Determine the [x, y] coordinate at the center of the cell enclosing the given text.  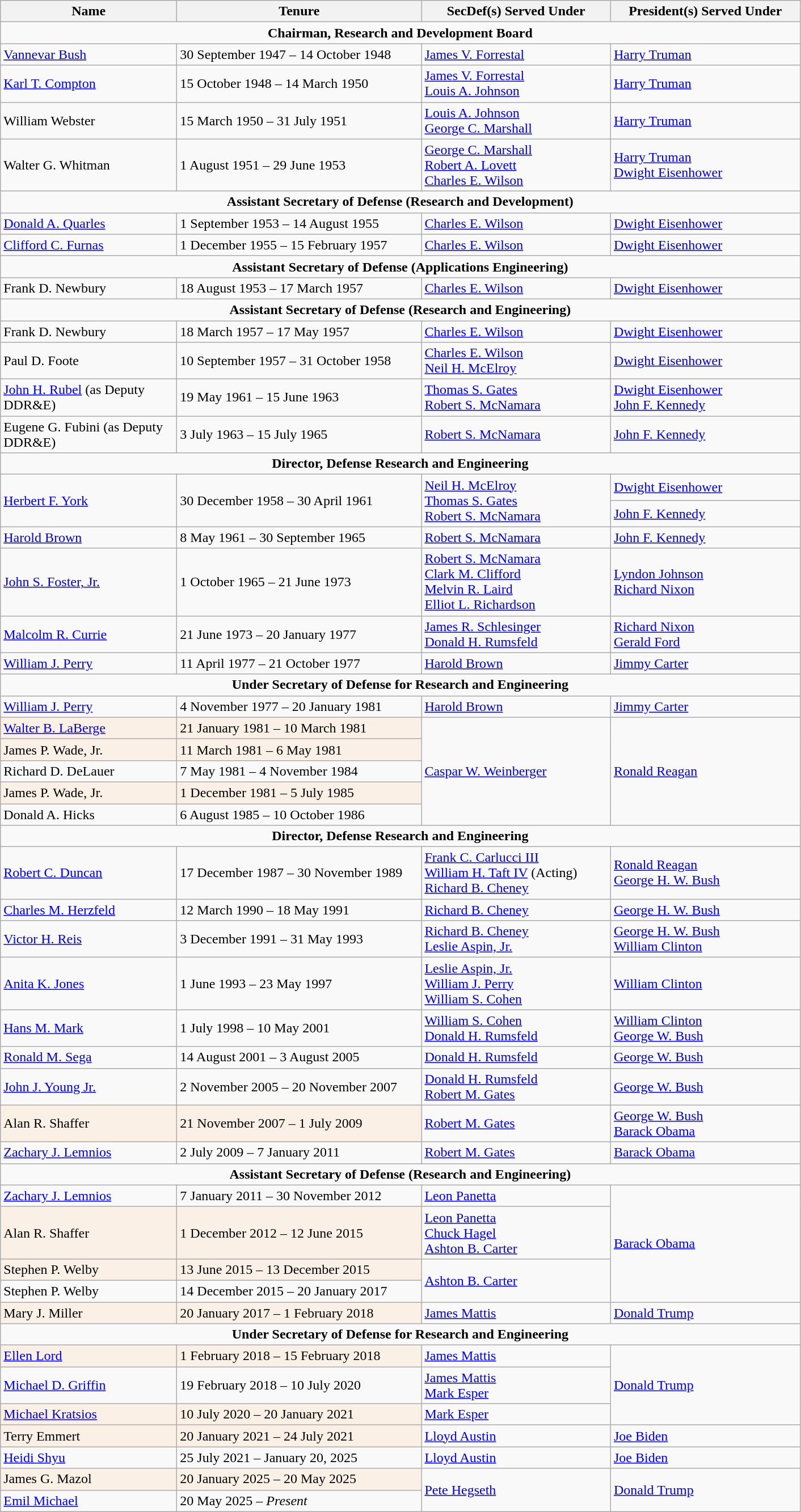
Louis A. Johnson George C. Marshall [516, 120]
30 September 1947 – 14 October 1948 [300, 54]
John J. Young Jr. [88, 1086]
Ellen Lord [88, 1356]
10 September 1957 – 31 October 1958 [300, 361]
Mary J. Miller [88, 1312]
3 July 1963 – 15 July 1965 [300, 434]
Assistant Secretary of Defense (Research and Development) [401, 202]
30 December 1958 – 30 April 1961 [300, 501]
18 March 1957 – 17 May 1957 [300, 332]
Eugene G. Fubini (as Deputy DDR&E) [88, 434]
15 March 1950 – 31 July 1951 [300, 120]
Leon Panetta Chuck Hagel Ashton B. Carter [516, 1233]
Terry Emmert [88, 1436]
Donald A. Hicks [88, 815]
George H. W. Bush [705, 910]
18 August 1953 – 17 March 1957 [300, 288]
Leslie Aspin, Jr. William J. Perry William S. Cohen [516, 984]
Donald H. Rumsfeld [516, 1057]
Victor H. Reis [88, 939]
William Clinton George W. Bush [705, 1028]
Malcolm R. Currie [88, 634]
Richard Nixon Gerald Ford [705, 634]
19 February 2018 – 10 July 2020 [300, 1386]
Walter B. LaBerge [88, 728]
1 September 1953 – 14 August 1955 [300, 223]
13 June 2015 – 13 December 2015 [300, 1269]
Richard D. DeLauer [88, 771]
Paul D. Foote [88, 361]
20 January 2021 – 24 July 2021 [300, 1436]
1 October 1965 – 21 June 1973 [300, 582]
Anita K. Jones [88, 984]
Ashton B. Carter [516, 1280]
4 November 1977 – 20 January 1981 [300, 706]
Ronald Reagan [705, 771]
Chairman, Research and Development Board [401, 33]
17 December 1987 – 30 November 1989 [300, 873]
8 May 1961 – 30 September 1965 [300, 537]
James V. Forrestal [516, 54]
James Mattis Mark Esper [516, 1386]
Karl T. Compton [88, 84]
21 November 2007 – 1 July 2009 [300, 1124]
1 February 2018 – 15 February 2018 [300, 1356]
James G. Mazol [88, 1479]
Michael D. Griffin [88, 1386]
Ronald Reagan George H. W. Bush [705, 873]
2 July 2009 – 7 January 2011 [300, 1153]
Richard B. Cheney Leslie Aspin, Jr. [516, 939]
10 July 2020 – 20 January 2021 [300, 1414]
Dwight Eisenhower John F. Kennedy [705, 398]
President(s) Served Under [705, 11]
SecDef(s) Served Under [516, 11]
20 January 2017 – 1 February 2018 [300, 1312]
20 May 2025 – Present [300, 1501]
Heidi Shyu [88, 1458]
Caspar W. Weinberger [516, 771]
Herbert F. York [88, 501]
Robert S. McNamara Clark M. Clifford Melvin R. Laird Elliot L. Richardson [516, 582]
11 April 1977 – 21 October 1977 [300, 663]
Frank C. Carlucci III William H. Taft IV (Acting) Richard B. Cheney [516, 873]
Name [88, 11]
Tenure [300, 11]
25 July 2021 – January 20, 2025 [300, 1458]
Pete Hegseth [516, 1490]
George C. Marshall Robert A. Lovett Charles E. Wilson [516, 165]
7 May 1981 – 4 November 1984 [300, 771]
William S. Cohen Donald H. Rumsfeld [516, 1028]
14 December 2015 – 20 January 2017 [300, 1291]
John H. Rubel (as Deputy DDR&E) [88, 398]
William Webster [88, 120]
Vannevar Bush [88, 54]
21 June 1973 – 20 January 1977 [300, 634]
20 January 2025 – 20 May 2025 [300, 1479]
Walter G. Whitman [88, 165]
Michael Kratsios [88, 1414]
William Clinton [705, 984]
Hans M. Mark [88, 1028]
George H. W. Bush William Clinton [705, 939]
Thomas S. Gates Robert S. McNamara [516, 398]
John S. Foster, Jr. [88, 582]
Robert C. Duncan [88, 873]
George W. Bush Barack Obama [705, 1124]
1 December 1955 – 15 February 1957 [300, 245]
Emil Michael [88, 1501]
Richard B. Cheney [516, 910]
1 August 1951 – 29 June 1953 [300, 165]
12 March 1990 – 18 May 1991 [300, 910]
Neil H. McElroy Thomas S. Gates Robert S. McNamara [516, 501]
Clifford C. Furnas [88, 245]
7 January 2011 – 30 November 2012 [300, 1196]
Charles M. Herzfeld [88, 910]
Lyndon Johnson Richard Nixon [705, 582]
19 May 1961 – 15 June 1963 [300, 398]
11 March 1981 – 6 May 1981 [300, 749]
Donald H. Rumsfeld Robert M. Gates [516, 1086]
1 December 2012 – 12 June 2015 [300, 1233]
James V. Forrestal Louis A. Johnson [516, 84]
Charles E. Wilson Neil H. McElroy [516, 361]
Leon Panetta [516, 1196]
14 August 2001 – 3 August 2005 [300, 1057]
Mark Esper [516, 1414]
3 December 1991 – 31 May 1993 [300, 939]
1 July 1998 – 10 May 2001 [300, 1028]
1 June 1993 – 23 May 1997 [300, 984]
1 December 1981 – 5 July 1985 [300, 793]
Assistant Secretary of Defense (Applications Engineering) [401, 266]
Donald A. Quarles [88, 223]
2 November 2005 – 20 November 2007 [300, 1086]
6 August 1985 – 10 October 1986 [300, 815]
Harry Truman Dwight Eisenhower [705, 165]
15 October 1948 – 14 March 1950 [300, 84]
James R. Schlesinger Donald H. Rumsfeld [516, 634]
Ronald M. Sega [88, 1057]
21 January 1981 – 10 March 1981 [300, 728]
